Detect which cell encompasses the target text, then output its [x, y] center coordinate. 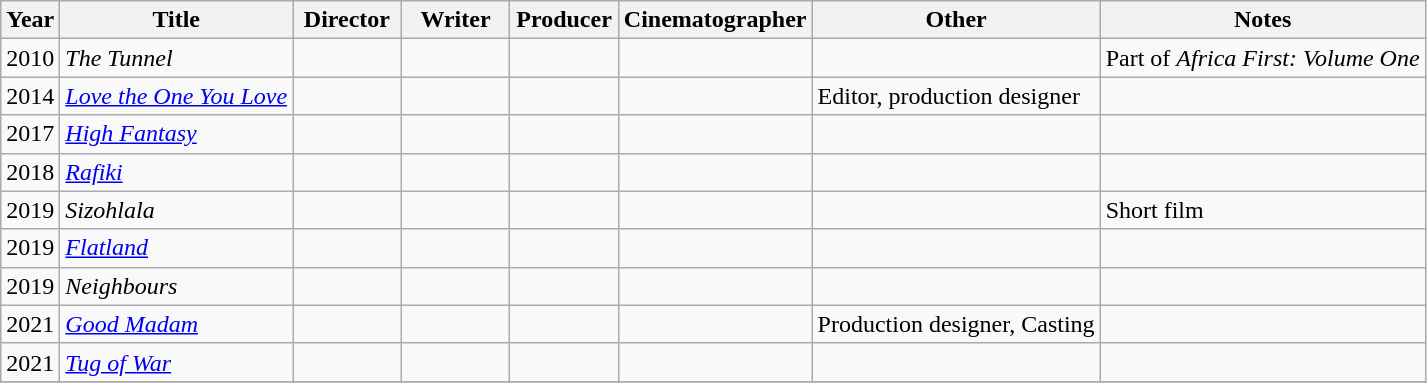
2018 [30, 172]
Good Madam [176, 324]
Director [348, 20]
Short film [1262, 210]
2010 [30, 58]
Writer [456, 20]
Year [30, 20]
Producer [564, 20]
High Fantasy [176, 134]
2014 [30, 96]
Rafiki [176, 172]
Cinematographer [715, 20]
Editor, production designer [956, 96]
Flatland [176, 248]
Tug of War [176, 362]
Sizohlala [176, 210]
2017 [30, 134]
Love the One You Love [176, 96]
Production designer, Casting [956, 324]
Notes [1262, 20]
Part of Africa First: Volume One [1262, 58]
Title [176, 20]
Other [956, 20]
The Tunnel [176, 58]
Neighbours [176, 286]
